Provide the [X, Y] coordinate of the cell's center where the given text is located.  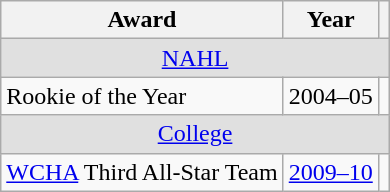
Year [330, 20]
Award [142, 20]
College [196, 134]
WCHA Third All-Star Team [142, 172]
2004–05 [330, 96]
NAHL [196, 58]
Rookie of the Year [142, 96]
2009–10 [330, 172]
